Return [x, y] of the center of cell containing provided text 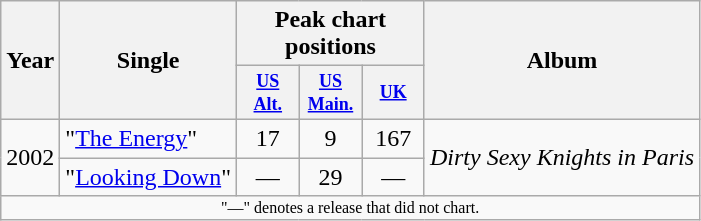
Album [562, 60]
USAlt. [268, 93]
167 [394, 138]
USMain. [330, 93]
Dirty Sexy Knights in Paris [562, 157]
"The Energy" [148, 138]
Year [30, 60]
2002 [30, 157]
Peak chart positions [330, 34]
9 [330, 138]
"—" denotes a release that did not chart. [350, 208]
Single [148, 60]
UK [394, 93]
"Looking Down" [148, 177]
17 [268, 138]
29 [330, 177]
